Locate the cell with the specified text and output its [x, y] center coordinate. 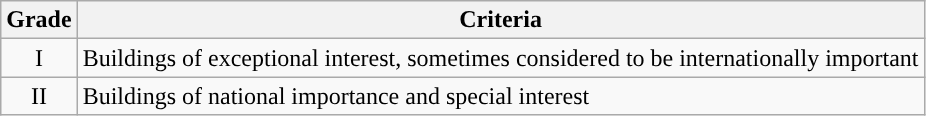
I [39, 58]
Grade [39, 20]
Buildings of national importance and special interest [500, 96]
Criteria [500, 20]
Buildings of exceptional interest, sometimes considered to be internationally important [500, 58]
II [39, 96]
